Extract the [x, y] coordinate from the center of the cell holding the provided text.  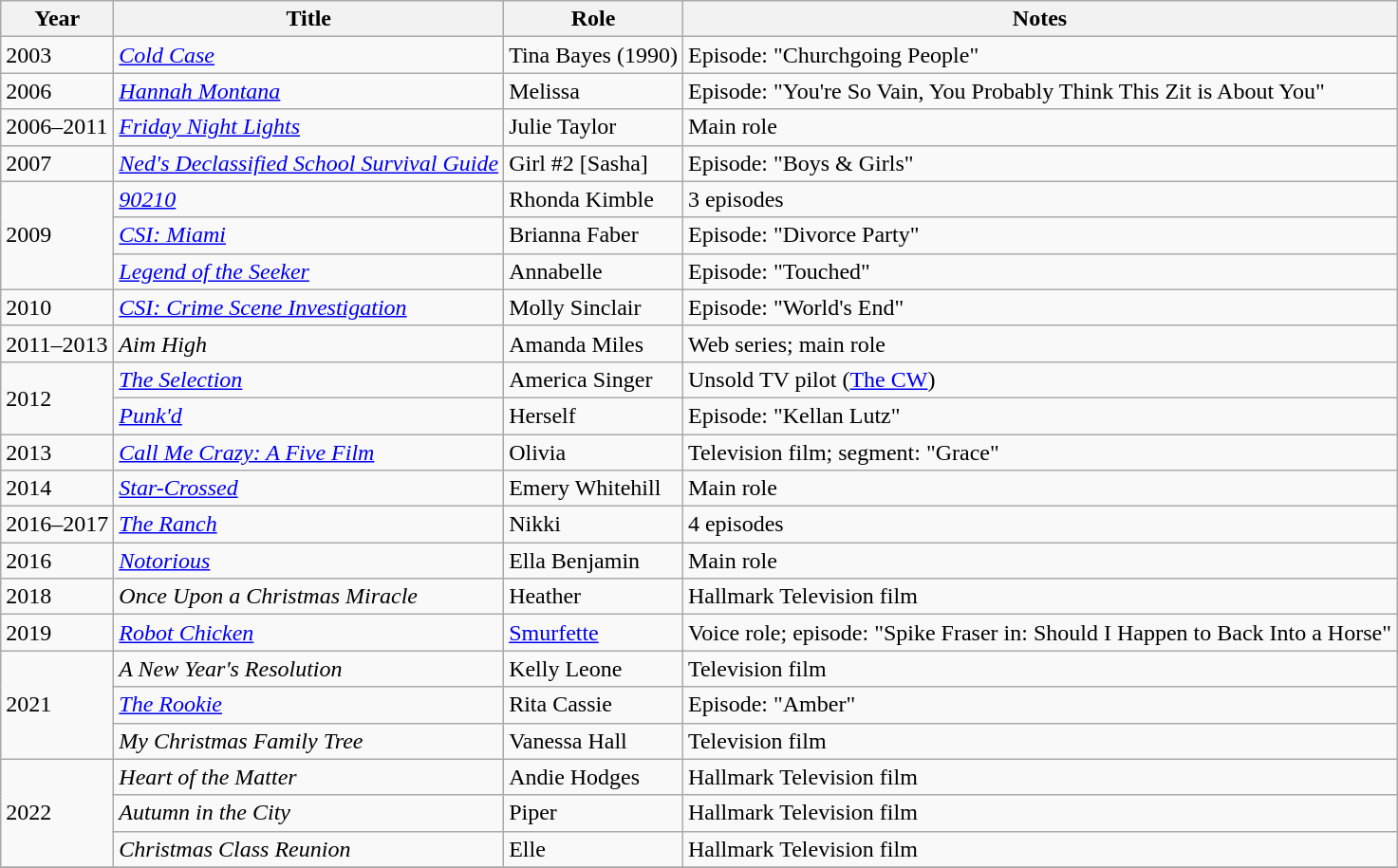
Aim High [309, 343]
Once Upon a Christmas Miracle [309, 597]
Robot Chicken [309, 633]
2012 [57, 397]
Episode: "Churchgoing People" [1039, 55]
Year [57, 19]
2014 [57, 489]
Title [309, 19]
Rhonda Kimble [594, 199]
Kelly Leone [594, 669]
A New Year's Resolution [309, 669]
Tina Bayes (1990) [594, 55]
Rita Cassie [594, 705]
Vanessa Hall [594, 741]
Legend of the Seeker [309, 271]
Christmas Class Reunion [309, 849]
2019 [57, 633]
90210 [309, 199]
Cold Case [309, 55]
CSI: Miami [309, 235]
2006 [57, 91]
2011–2013 [57, 343]
Piper [594, 813]
2013 [57, 452]
Call Me Crazy: A Five Film [309, 452]
Hannah Montana [309, 91]
2022 [57, 813]
2006–2011 [57, 127]
Girl #2 [Sasha] [594, 163]
The Rookie [309, 705]
My Christmas Family Tree [309, 741]
Notes [1039, 19]
Brianna Faber [594, 235]
The Selection [309, 379]
Punk'd [309, 416]
Elle [594, 849]
Molly Sinclair [594, 307]
Emery Whitehill [594, 489]
Ned's Declassified School Survival Guide [309, 163]
Episode: "Boys & Girls" [1039, 163]
America Singer [594, 379]
Episode: "Kellan Lutz" [1039, 416]
2016 [57, 561]
2009 [57, 235]
2007 [57, 163]
2018 [57, 597]
Julie Taylor [594, 127]
Notorious [309, 561]
Smurfette [594, 633]
Olivia [594, 452]
Herself [594, 416]
CSI: Crime Scene Investigation [309, 307]
3 episodes [1039, 199]
Voice role; episode: "Spike Fraser in: Should I Happen to Back Into a Horse" [1039, 633]
Episode: "Divorce Party" [1039, 235]
Autumn in the City [309, 813]
Ella Benjamin [594, 561]
Unsold TV pilot (The CW) [1039, 379]
Amanda Miles [594, 343]
Episode: "Touched" [1039, 271]
The Ranch [309, 525]
Friday Night Lights [309, 127]
Role [594, 19]
Nikki [594, 525]
2021 [57, 705]
2010 [57, 307]
Episode: "You're So Vain, You Probably Think This Zit is About You" [1039, 91]
Melissa [594, 91]
Episode: "World's End" [1039, 307]
Heart of the Matter [309, 777]
4 episodes [1039, 525]
Heather [594, 597]
Television film; segment: "Grace" [1039, 452]
Star-Crossed [309, 489]
2003 [57, 55]
Andie Hodges [594, 777]
Web series; main role [1039, 343]
Annabelle [594, 271]
Episode: "Amber" [1039, 705]
2016–2017 [57, 525]
